Scan for the cell matching the given text and deliver its [x, y] coordinate at center. 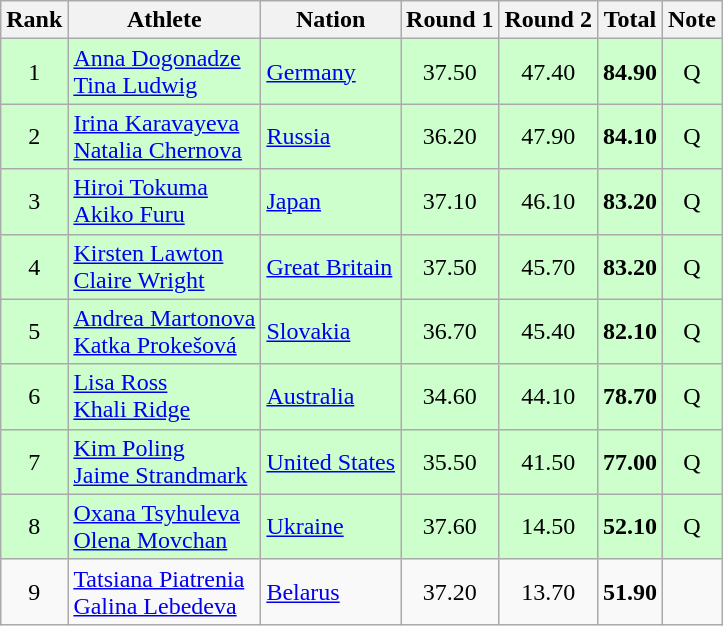
13.70 [548, 592]
Irina KaravayevaNatalia Chernova [164, 136]
Round 1 [450, 20]
Australia [331, 396]
1 [34, 72]
14.50 [548, 526]
Oxana TsyhulevaOlena Movchan [164, 526]
Belarus [331, 592]
3 [34, 202]
Russia [331, 136]
37.10 [450, 202]
36.20 [450, 136]
35.50 [450, 462]
United States [331, 462]
Kim PolingJaime Strandmark [164, 462]
Rank [34, 20]
Ukraine [331, 526]
2 [34, 136]
47.90 [548, 136]
45.70 [548, 266]
Note [692, 20]
Athlete [164, 20]
82.10 [630, 332]
37.60 [450, 526]
84.90 [630, 72]
36.70 [450, 332]
7 [34, 462]
4 [34, 266]
Japan [331, 202]
Tatsiana PiatreniaGalina Lebedeva [164, 592]
Nation [331, 20]
Germany [331, 72]
Hiroi TokumaAkiko Furu [164, 202]
41.50 [548, 462]
52.10 [630, 526]
Round 2 [548, 20]
9 [34, 592]
46.10 [548, 202]
Andrea MartonovaKatka Prokešová [164, 332]
78.70 [630, 396]
Kirsten LawtonClaire Wright [164, 266]
44.10 [548, 396]
77.00 [630, 462]
Total [630, 20]
Slovakia [331, 332]
8 [34, 526]
47.40 [548, 72]
45.40 [548, 332]
Great Britain [331, 266]
Lisa RossKhali Ridge [164, 396]
Anna DogonadzeTina Ludwig [164, 72]
5 [34, 332]
84.10 [630, 136]
6 [34, 396]
51.90 [630, 592]
37.20 [450, 592]
34.60 [450, 396]
